Capture the cell that displays the provided text and extract its [x, y] central coordinate. 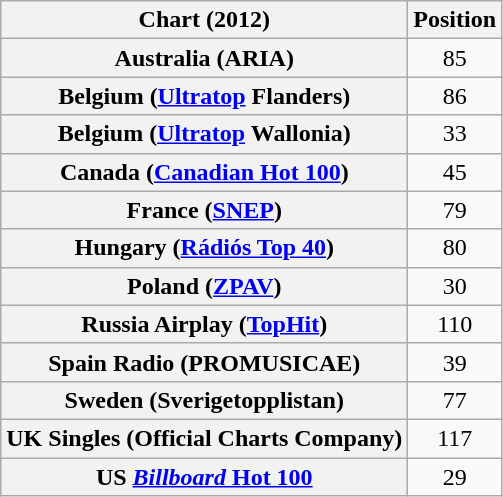
Poland (ZPAV) [204, 286]
45 [455, 172]
Position [455, 20]
33 [455, 134]
86 [455, 96]
Russia Airplay (TopHit) [204, 324]
110 [455, 324]
30 [455, 286]
29 [455, 477]
80 [455, 248]
Australia (ARIA) [204, 58]
US Billboard Hot 100 [204, 477]
France (SNEP) [204, 210]
85 [455, 58]
Canada (Canadian Hot 100) [204, 172]
UK Singles (Official Charts Company) [204, 438]
Hungary (Rádiós Top 40) [204, 248]
117 [455, 438]
77 [455, 400]
Belgium (Ultratop Flanders) [204, 96]
79 [455, 210]
Sweden (Sverigetopplistan) [204, 400]
Belgium (Ultratop Wallonia) [204, 134]
Chart (2012) [204, 20]
Spain Radio (PROMUSICAE) [204, 362]
39 [455, 362]
